Pinpoint the cell where the given text exists, returning its (X, Y) midpoint coordinate. 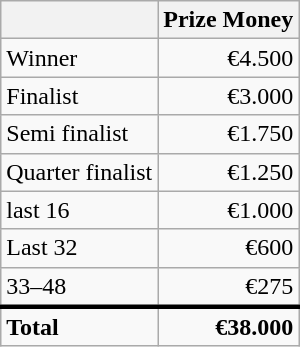
€275 (228, 287)
€1.000 (228, 210)
Semi finalist (80, 134)
€1.250 (228, 172)
33–48 (80, 287)
€600 (228, 248)
€3.000 (228, 96)
Winner (80, 58)
€4.500 (228, 58)
last 16 (80, 210)
€1.750 (228, 134)
Prize Money (228, 20)
Last 32 (80, 248)
Finalist (80, 96)
€38.000 (228, 327)
Quarter finalist (80, 172)
Total (80, 327)
